Detect which cell encompasses the target text, then output its [X, Y] center coordinate. 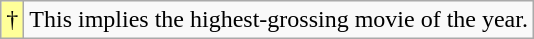
This implies the highest-grossing movie of the year. [279, 20]
† [12, 20]
